Find where the given text appears and provide that cell's center as [x, y] coordinate. 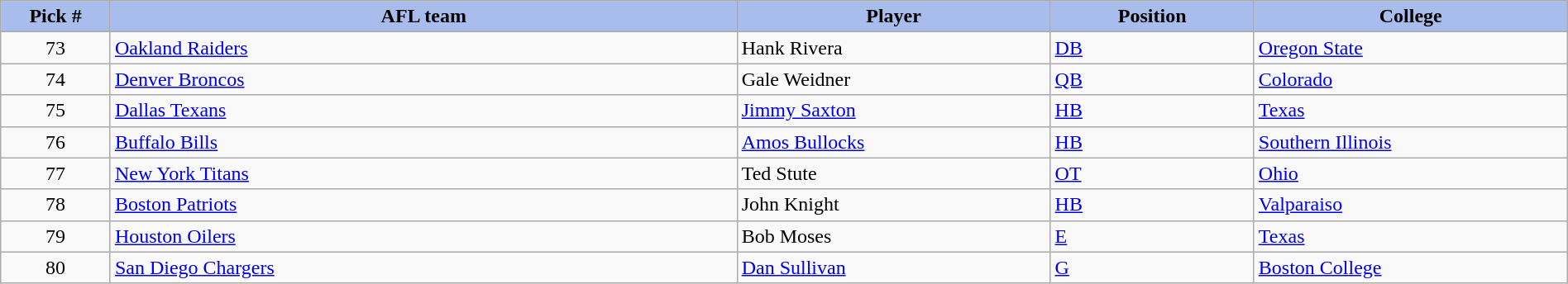
77 [56, 173]
San Diego Chargers [423, 267]
G [1152, 267]
QB [1152, 79]
Denver Broncos [423, 79]
John Knight [893, 205]
Pick # [56, 17]
Colorado [1411, 79]
Boston Patriots [423, 205]
80 [56, 267]
78 [56, 205]
Boston College [1411, 267]
E [1152, 236]
73 [56, 48]
New York Titans [423, 173]
79 [56, 236]
Oakland Raiders [423, 48]
Gale Weidner [893, 79]
OT [1152, 173]
Dan Sullivan [893, 267]
Dallas Texans [423, 111]
Player [893, 17]
Ohio [1411, 173]
Houston Oilers [423, 236]
74 [56, 79]
Ted Stute [893, 173]
Jimmy Saxton [893, 111]
College [1411, 17]
Southern Illinois [1411, 142]
DB [1152, 48]
75 [56, 111]
Position [1152, 17]
Hank Rivera [893, 48]
Bob Moses [893, 236]
76 [56, 142]
Amos Bullocks [893, 142]
Buffalo Bills [423, 142]
AFL team [423, 17]
Valparaiso [1411, 205]
Oregon State [1411, 48]
